For the text-containing cell, return its midpoint in (X, Y) coordinate format. 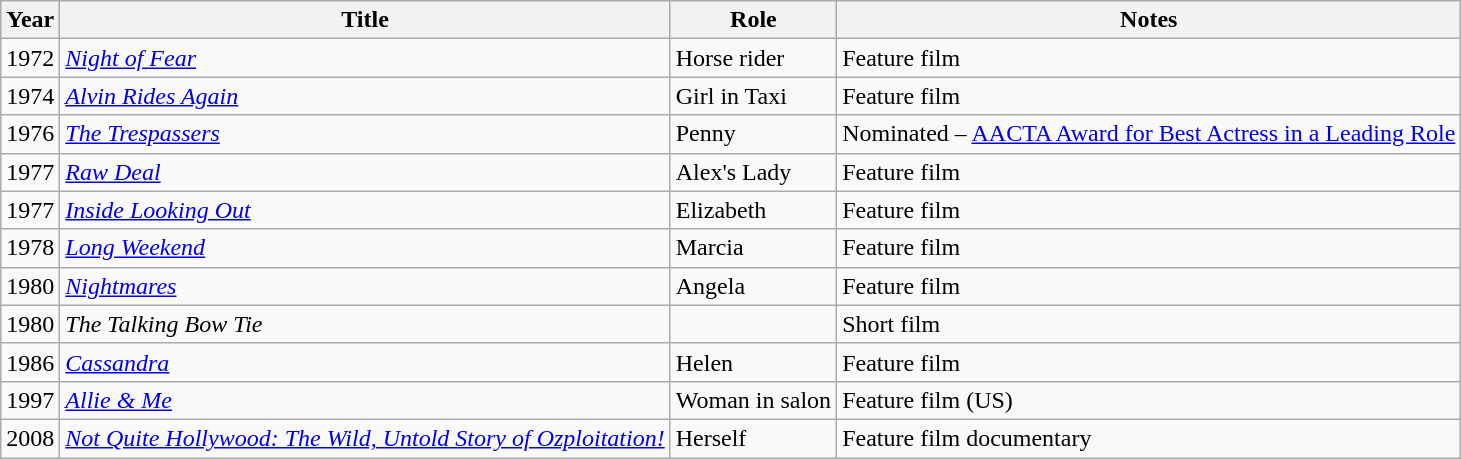
Allie & Me (365, 400)
1976 (30, 134)
Nominated – AACTA Award for Best Actress in a Leading Role (1149, 134)
Feature film documentary (1149, 438)
Alex's Lady (753, 172)
Nightmares (365, 286)
Herself (753, 438)
Marcia (753, 248)
Girl in Taxi (753, 96)
Short film (1149, 324)
1978 (30, 248)
1974 (30, 96)
1972 (30, 58)
1997 (30, 400)
Year (30, 20)
Woman in salon (753, 400)
Cassandra (365, 362)
Night of Fear (365, 58)
1986 (30, 362)
Inside Looking Out (365, 210)
Not Quite Hollywood: The Wild, Untold Story of Ozploitation! (365, 438)
Horse rider (753, 58)
Notes (1149, 20)
Role (753, 20)
Feature film (US) (1149, 400)
Elizabeth (753, 210)
Penny (753, 134)
The Trespassers (365, 134)
Title (365, 20)
Angela (753, 286)
Helen (753, 362)
Long Weekend (365, 248)
Alvin Rides Again (365, 96)
Raw Deal (365, 172)
2008 (30, 438)
The Talking Bow Tie (365, 324)
